From the cell containing the given text, extract its center point as (X, Y) coordinate. 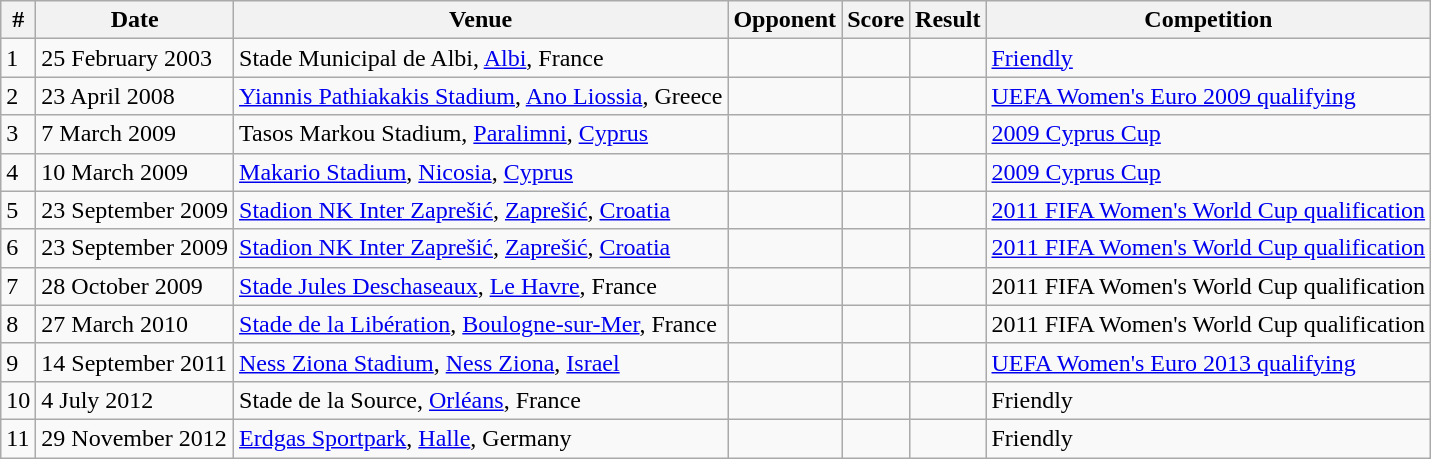
UEFA Women's Euro 2013 qualifying (1208, 362)
Date (135, 20)
Opponent (785, 20)
1 (18, 58)
28 October 2009 (135, 286)
14 September 2011 (135, 362)
2 (18, 96)
Score (876, 20)
Yiannis Pathiakakis Stadium, Ano Liossia, Greece (481, 96)
Stade Jules Deschaseaux, Le Havre, France (481, 286)
3 (18, 134)
Competition (1208, 20)
27 March 2010 (135, 324)
29 November 2012 (135, 438)
8 (18, 324)
Stade de la Source, Orléans, France (481, 400)
Tasos Markou Stadium, Paralimni, Cyprus (481, 134)
9 (18, 362)
Ness Ziona Stadium, Ness Ziona, Israel (481, 362)
5 (18, 210)
11 (18, 438)
Erdgas Sportpark, Halle, Germany (481, 438)
10 (18, 400)
Result (948, 20)
Stade Municipal de Albi, Albi, France (481, 58)
Venue (481, 20)
10 March 2009 (135, 172)
7 (18, 286)
7 March 2009 (135, 134)
Stade de la Libération, Boulogne-sur-Mer, France (481, 324)
23 April 2008 (135, 96)
4 July 2012 (135, 400)
Makario Stadium, Nicosia, Cyprus (481, 172)
25 February 2003 (135, 58)
# (18, 20)
4 (18, 172)
6 (18, 248)
UEFA Women's Euro 2009 qualifying (1208, 96)
